For the text-containing cell, return its midpoint in [X, Y] coordinate format. 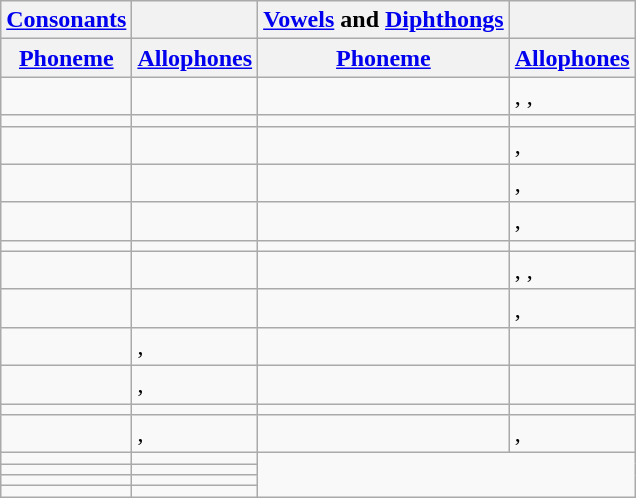
Vowels and Diphthongs [384, 20]
Consonants [66, 20]
